Determine the [x, y] coordinate at the center of the cell enclosing the given text.  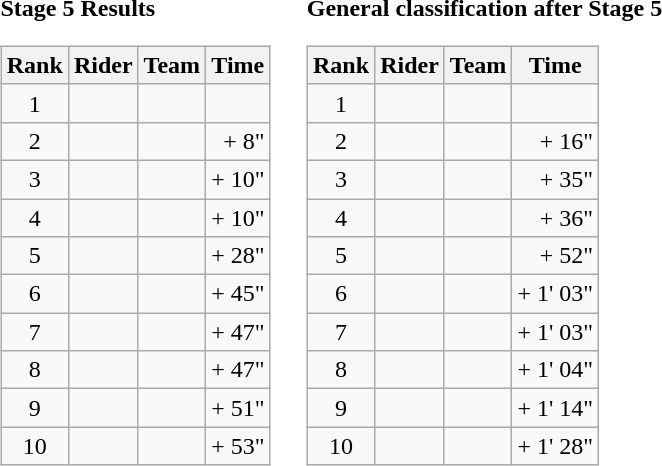
+ 51" [238, 408]
+ 1' 04" [556, 370]
+ 16" [556, 141]
+ 8" [238, 141]
+ 53" [238, 446]
+ 45" [238, 294]
+ 1' 28" [556, 446]
+ 36" [556, 217]
+ 35" [556, 179]
+ 1' 14" [556, 408]
+ 52" [556, 256]
+ 28" [238, 256]
